Detect which cell encompasses the target text, then output its (x, y) center coordinate. 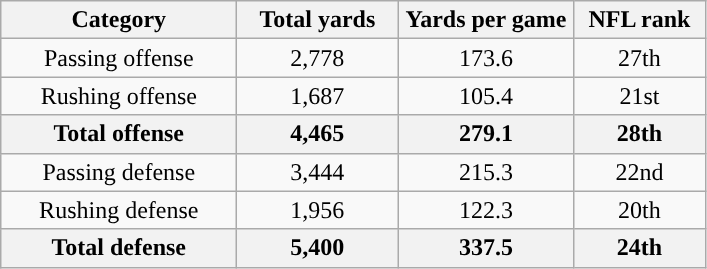
173.6 (486, 58)
Passing offense (119, 58)
28th (640, 134)
Yards per game (486, 20)
Rushing offense (119, 96)
122.3 (486, 210)
Passing defense (119, 172)
105.4 (486, 96)
21st (640, 96)
3,444 (318, 172)
215.3 (486, 172)
22nd (640, 172)
1,687 (318, 96)
279.1 (486, 134)
1,956 (318, 210)
27th (640, 58)
4,465 (318, 134)
5,400 (318, 248)
20th (640, 210)
Rushing defense (119, 210)
24th (640, 248)
337.5 (486, 248)
Total defense (119, 248)
NFL rank (640, 20)
Category (119, 20)
Total offense (119, 134)
2,778 (318, 58)
Total yards (318, 20)
